Detect which cell encompasses the target text, then output its [X, Y] center coordinate. 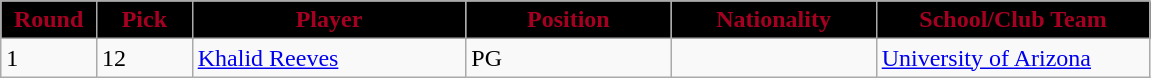
1 [49, 58]
Position [568, 20]
Nationality [774, 20]
School/Club Team [1013, 20]
Pick [144, 20]
Round [49, 20]
Khalid Reeves [329, 58]
12 [144, 58]
PG [568, 58]
Player [329, 20]
University of Arizona [1013, 58]
